Identify which cell holds the provided text, then report its [x, y] central coordinate. 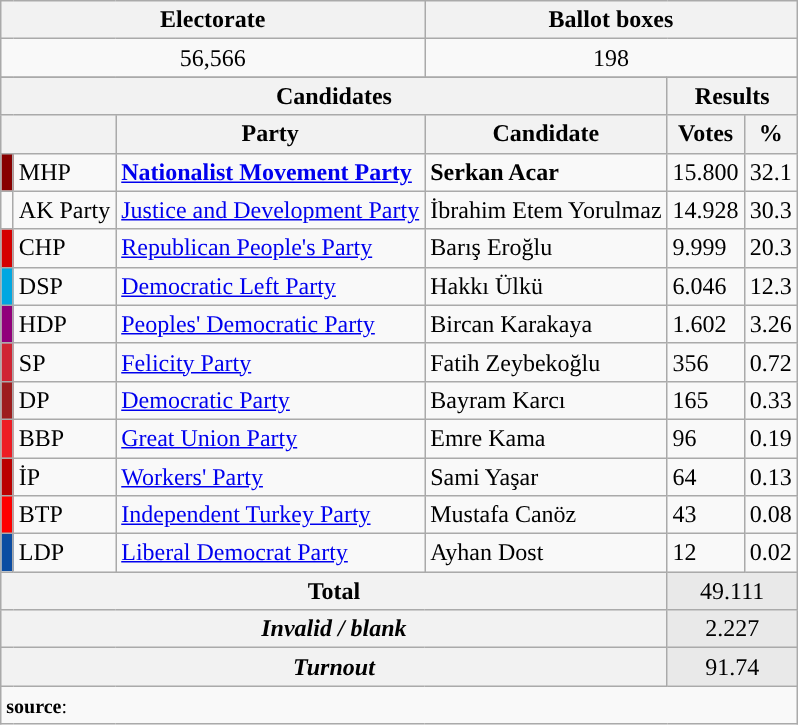
Ayhan Dost [546, 553]
Emre Kama [546, 438]
Felicity Party [270, 362]
Total [334, 591]
20.3 [770, 248]
DP [64, 400]
6.046 [706, 286]
Candidates [334, 96]
Sami Yaşar [546, 477]
Invalid / blank [334, 629]
49.111 [732, 591]
LDP [64, 553]
Great Union Party [270, 438]
Fatih Zeybekoğlu [546, 362]
Serkan Acar [546, 172]
Electorate [213, 20]
0.13 [770, 477]
% [770, 134]
Votes [706, 134]
DSP [64, 286]
3.26 [770, 324]
Barış Eroğlu [546, 248]
Ballot boxes [611, 20]
BBP [64, 438]
96 [706, 438]
15.800 [706, 172]
30.3 [770, 210]
Hakkı Ülkü [546, 286]
Republican People's Party [270, 248]
356 [706, 362]
0.72 [770, 362]
İP [64, 477]
198 [611, 58]
0.33 [770, 400]
Peoples' Democratic Party [270, 324]
0.19 [770, 438]
Independent Turkey Party [270, 515]
İbrahim Etem Yorulmaz [546, 210]
AK Party [64, 210]
32.1 [770, 172]
Turnout [334, 667]
12.3 [770, 286]
2.227 [732, 629]
HDP [64, 324]
Candidate [546, 134]
9.999 [706, 248]
Liberal Democrat Party [270, 553]
Mustafa Canöz [546, 515]
Democratic Party [270, 400]
64 [706, 477]
43 [706, 515]
1.602 [706, 324]
165 [706, 400]
Bayram Karcı [546, 400]
12 [706, 553]
Justice and Development Party [270, 210]
0.08 [770, 515]
source: [399, 705]
Bircan Karakaya [546, 324]
Democratic Left Party [270, 286]
Results [732, 96]
BTP [64, 515]
Party [270, 134]
14.928 [706, 210]
Nationalist Movement Party [270, 172]
Workers' Party [270, 477]
56,566 [213, 58]
MHP [64, 172]
91.74 [732, 667]
0.02 [770, 553]
SP [64, 362]
CHP [64, 248]
